Provide the (x, y) coordinate of the cell's center where the given text is located.  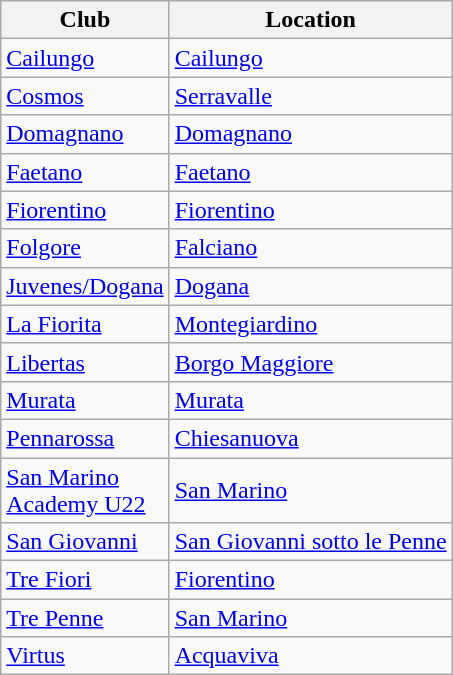
Tre Fiori (85, 580)
Club (85, 20)
Location (310, 20)
La Fiorita (85, 324)
Tre Penne (85, 618)
Serravalle (310, 96)
San Giovanni sotto le Penne (310, 542)
Dogana (310, 286)
Falciano (310, 248)
Borgo Maggiore (310, 362)
San Giovanni (85, 542)
Pennarossa (85, 438)
Cosmos (85, 96)
Chiesanuova (310, 438)
Juvenes/Dogana (85, 286)
Montegiardino (310, 324)
Folgore (85, 248)
Libertas (85, 362)
San Marino Academy U22 (85, 490)
Virtus (85, 656)
Acquaviva (310, 656)
